For the text-containing cell, return its midpoint in [X, Y] coordinate format. 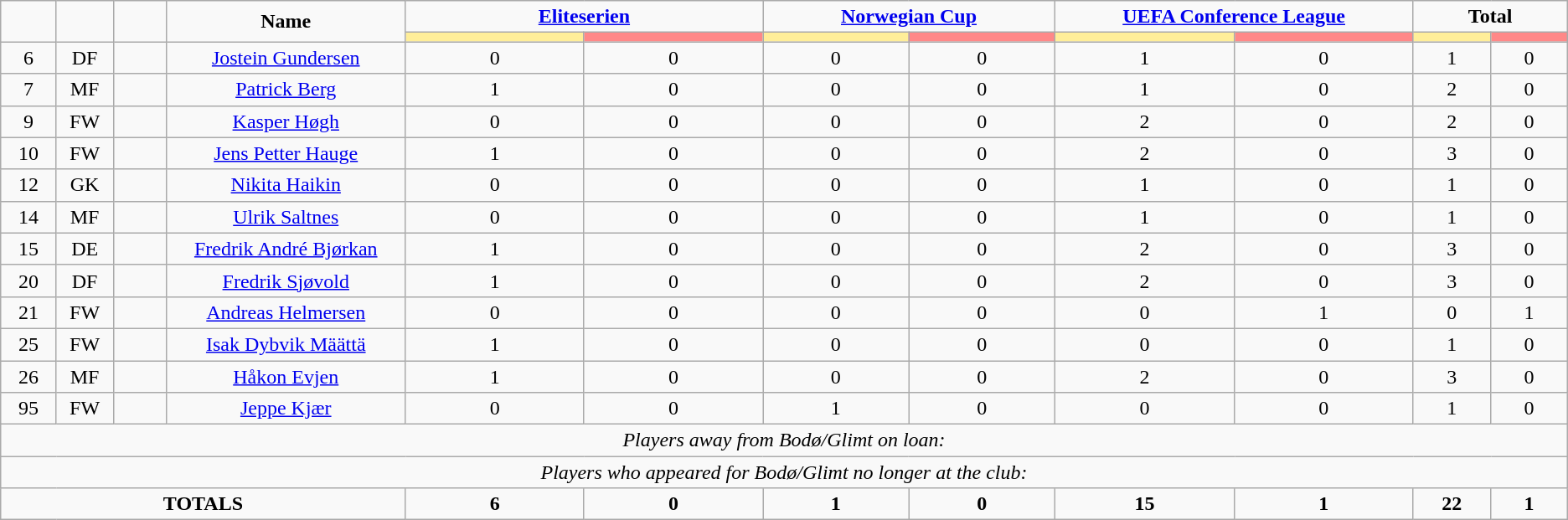
Ulrik Saltnes [286, 217]
Isak Dybvik Määttä [286, 344]
14 [28, 217]
25 [28, 344]
95 [28, 409]
Jostein Gundersen [286, 58]
TOTALS [203, 504]
Andreas Helmersen [286, 312]
Norwegian Cup [910, 17]
Nikita Haikin [286, 185]
Jens Petter Hauge [286, 153]
21 [28, 312]
12 [28, 185]
Fredrik André Bjørkan [286, 249]
GK [85, 185]
10 [28, 153]
Players who appeared for Bodø/Glimt no longer at the club: [784, 472]
9 [28, 121]
Jeppe Kjær [286, 409]
DE [85, 249]
Total [1490, 17]
Name [286, 22]
Håkon Evjen [286, 376]
UEFA Conference League [1234, 17]
7 [28, 90]
Players away from Bodø/Glimt on loan: [784, 440]
Eliteserien [585, 17]
20 [28, 281]
Kasper Høgh [286, 121]
22 [1452, 504]
26 [28, 376]
Patrick Berg [286, 90]
Fredrik Sjøvold [286, 281]
